For the text-containing cell, return its midpoint in (x, y) coordinate format. 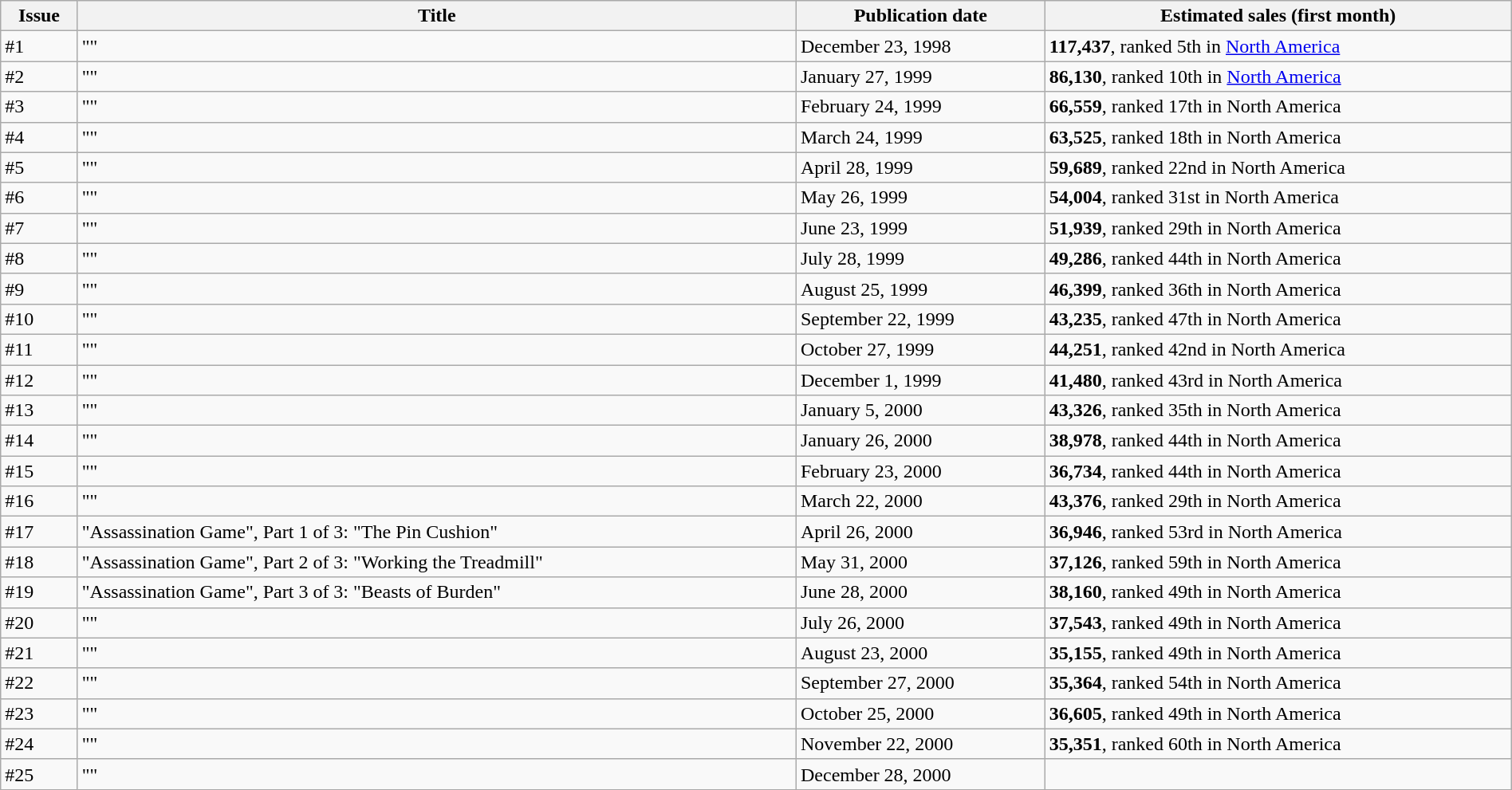
#24 (40, 744)
December 23, 1998 (920, 46)
37,543, ranked 49th in North America (1278, 623)
43,326, ranked 35th in North America (1278, 411)
#25 (40, 774)
"Assassination Game", Part 3 of 3: "Beasts of Burden" (437, 592)
#18 (40, 562)
#2 (40, 77)
April 28, 1999 (920, 167)
36,946, ranked 53rd in North America (1278, 532)
#1 (40, 46)
May 31, 2000 (920, 562)
December 28, 2000 (920, 774)
Issue (40, 16)
September 22, 1999 (920, 319)
July 28, 1999 (920, 258)
August 23, 2000 (920, 653)
#6 (40, 198)
#8 (40, 258)
#11 (40, 349)
July 26, 2000 (920, 623)
Estimated sales (first month) (1278, 16)
51,939, ranked 29th in North America (1278, 228)
66,559, ranked 17th in North America (1278, 107)
35,155, ranked 49th in North America (1278, 653)
63,525, ranked 18th in North America (1278, 137)
#20 (40, 623)
#7 (40, 228)
#13 (40, 411)
October 27, 1999 (920, 349)
43,376, ranked 29th in North America (1278, 501)
January 26, 2000 (920, 441)
May 26, 1999 (920, 198)
41,480, ranked 43rd in North America (1278, 380)
37,126, ranked 59th in North America (1278, 562)
March 22, 2000 (920, 501)
#9 (40, 289)
117,437, ranked 5th in North America (1278, 46)
January 27, 1999 (920, 77)
June 23, 1999 (920, 228)
86,130, ranked 10th in North America (1278, 77)
38,160, ranked 49th in North America (1278, 592)
#23 (40, 713)
#16 (40, 501)
#14 (40, 441)
43,235, ranked 47th in North America (1278, 319)
35,351, ranked 60th in North America (1278, 744)
#19 (40, 592)
March 24, 1999 (920, 137)
August 25, 1999 (920, 289)
February 23, 2000 (920, 471)
November 22, 2000 (920, 744)
44,251, ranked 42nd in North America (1278, 349)
54,004, ranked 31st in North America (1278, 198)
#15 (40, 471)
April 26, 2000 (920, 532)
"Assassination Game", Part 2 of 3: "Working the Treadmill" (437, 562)
December 1, 1999 (920, 380)
June 28, 2000 (920, 592)
September 27, 2000 (920, 683)
#22 (40, 683)
Title (437, 16)
October 25, 2000 (920, 713)
#4 (40, 137)
#12 (40, 380)
36,734, ranked 44th in North America (1278, 471)
January 5, 2000 (920, 411)
#21 (40, 653)
38,978, ranked 44th in North America (1278, 441)
36,605, ranked 49th in North America (1278, 713)
59,689, ranked 22nd in North America (1278, 167)
February 24, 1999 (920, 107)
"Assassination Game", Part 1 of 3: "The Pin Cushion" (437, 532)
Publication date (920, 16)
35,364, ranked 54th in North America (1278, 683)
#17 (40, 532)
#3 (40, 107)
49,286, ranked 44th in North America (1278, 258)
#10 (40, 319)
#5 (40, 167)
46,399, ranked 36th in North America (1278, 289)
